Pinpoint the cell where the given text exists, returning its [X, Y] midpoint coordinate. 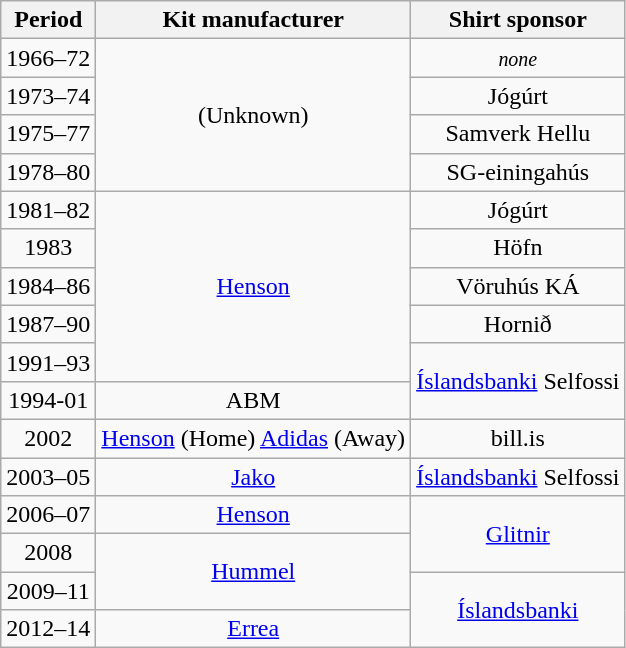
2012–14 [48, 629]
1994-01 [48, 400]
2008 [48, 553]
bill.is [518, 438]
Errea [254, 629]
1984–86 [48, 286]
Glitnir [518, 534]
2003–05 [48, 477]
SG-einingahús [518, 172]
Kit manufacturer [254, 20]
(Unknown) [254, 115]
1978–80 [48, 172]
2009–11 [48, 591]
Samverk Hellu [518, 134]
1973–74 [48, 96]
Íslandsbanki [518, 610]
Hummel [254, 572]
1991–93 [48, 362]
2006–07 [48, 515]
Hornið [518, 324]
none [518, 58]
Henson (Home) Adidas (Away) [254, 438]
1975–77 [48, 134]
Jako [254, 477]
Vöruhús KÁ [518, 286]
2002 [48, 438]
1981–82 [48, 210]
1966–72 [48, 58]
Shirt sponsor [518, 20]
Period [48, 20]
1983 [48, 248]
Höfn [518, 248]
ABM [254, 400]
1987–90 [48, 324]
